Output the [x, y] coordinate of the center of the cell containing the given text.  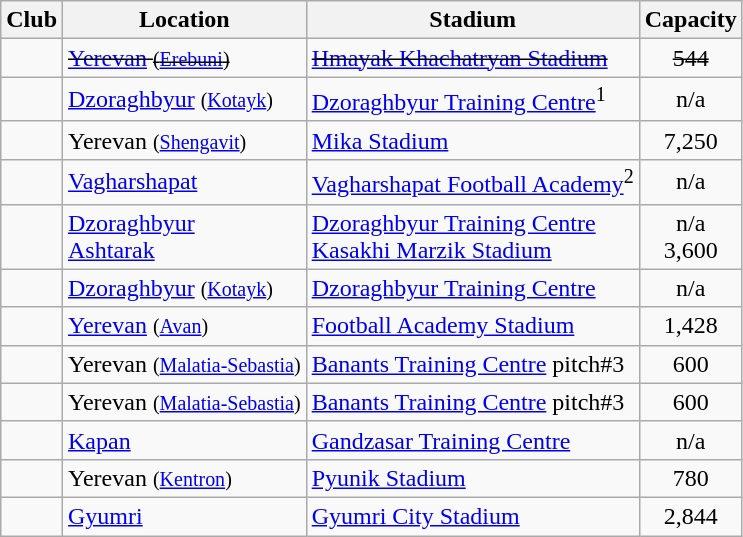
544 [690, 58]
2,844 [690, 516]
n/a 3,600 [690, 236]
Yerevan (Shengavit) [185, 140]
Vagharshapat [185, 182]
Capacity [690, 20]
Yerevan (Erebuni) [185, 58]
Dzoraghbyur Training Centre1 [472, 100]
Pyunik Stadium [472, 478]
Football Academy Stadium [472, 326]
Stadium [472, 20]
Dzoraghbyur Training Centre Kasakhi Marzik Stadium [472, 236]
Dzoraghbyur Ashtarak [185, 236]
Vagharshapat Football Academy2 [472, 182]
7,250 [690, 140]
780 [690, 478]
1,428 [690, 326]
Gandzasar Training Centre [472, 440]
Kapan [185, 440]
Hmayak Khachatryan Stadium [472, 58]
Yerevan (Kentron) [185, 478]
Yerevan (Avan) [185, 326]
Dzoraghbyur Training Centre [472, 288]
Mika Stadium [472, 140]
Gyumri City Stadium [472, 516]
Club [32, 20]
Location [185, 20]
Gyumri [185, 516]
